Capture the cell that displays the provided text and extract its (x, y) central coordinate. 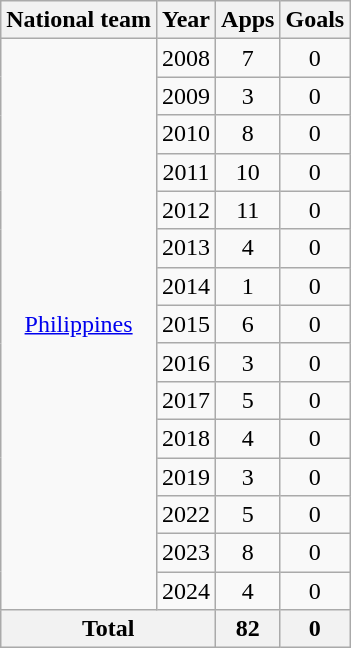
2016 (186, 362)
2022 (186, 515)
1 (248, 286)
2023 (186, 553)
10 (248, 172)
2008 (186, 58)
2010 (186, 134)
11 (248, 210)
National team (79, 20)
Philippines (79, 324)
Apps (248, 20)
Goals (315, 20)
2014 (186, 286)
2009 (186, 96)
2019 (186, 477)
2011 (186, 172)
Total (108, 629)
2015 (186, 324)
2013 (186, 248)
2012 (186, 210)
6 (248, 324)
82 (248, 629)
7 (248, 58)
2024 (186, 591)
2018 (186, 438)
2017 (186, 400)
Year (186, 20)
